Find where the given text appears and provide that cell's center as [X, Y] coordinate. 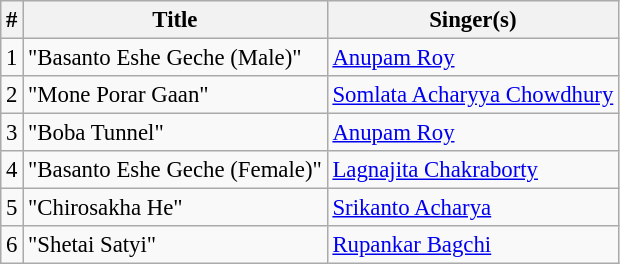
"Boba Tunnel" [175, 133]
2 [12, 95]
Lagnajita Chakraborty [473, 170]
"Shetai Satyi" [175, 245]
6 [12, 245]
1 [12, 58]
# [12, 20]
"Basanto Eshe Geche (Female)" [175, 170]
3 [12, 133]
Rupankar Bagchi [473, 245]
"Mone Porar Gaan" [175, 95]
Singer(s) [473, 20]
4 [12, 170]
Srikanto Acharya [473, 208]
5 [12, 208]
Title [175, 20]
"Basanto Eshe Geche (Male)" [175, 58]
"Chirosakha He" [175, 208]
Somlata Acharyya Chowdhury [473, 95]
